Pinpoint the cell where the given text exists, returning its [x, y] midpoint coordinate. 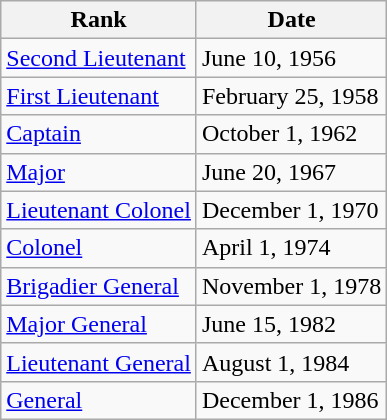
Major [99, 172]
June 15, 1982 [291, 324]
Major General [99, 324]
First Lieutenant [99, 96]
October 1, 1962 [291, 134]
November 1, 1978 [291, 286]
Rank [99, 20]
June 10, 1956 [291, 58]
February 25, 1958 [291, 96]
December 1, 1970 [291, 210]
Brigadier General [99, 286]
December 1, 1986 [291, 400]
General [99, 400]
Second Lieutenant [99, 58]
Colonel [99, 248]
Lieutenant General [99, 362]
Lieutenant Colonel [99, 210]
Captain [99, 134]
June 20, 1967 [291, 172]
April 1, 1974 [291, 248]
Date [291, 20]
August 1, 1984 [291, 362]
